Locate the cell with the specified text and output its [x, y] center coordinate. 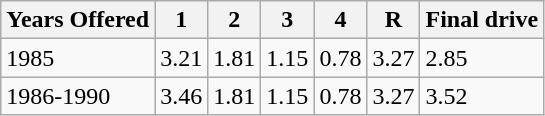
3.21 [182, 58]
1985 [78, 58]
3 [288, 20]
Years Offered [78, 20]
3.46 [182, 96]
3.52 [482, 96]
1 [182, 20]
2 [234, 20]
R [394, 20]
4 [340, 20]
1986-1990 [78, 96]
Final drive [482, 20]
2.85 [482, 58]
